Identify which cell holds the provided text, then report its (x, y) central coordinate. 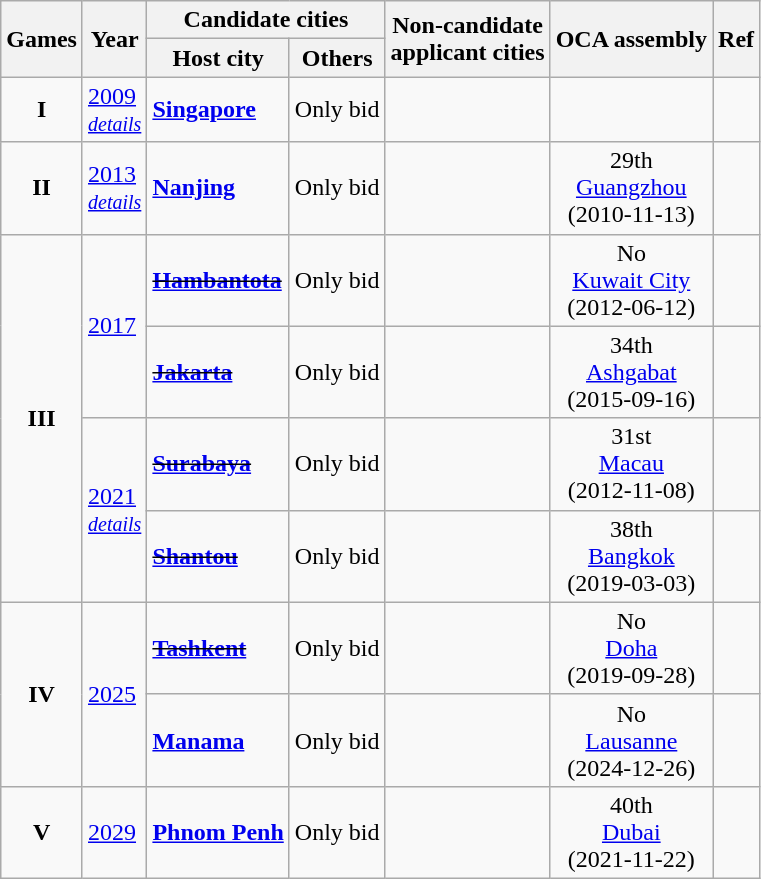
Shantou (218, 556)
Year (114, 39)
29th Guangzhou(2010-11-13) (631, 188)
Nanjing (218, 188)
31st Macau(2012-11-08) (631, 464)
2013details (114, 188)
I (42, 110)
2025 (114, 694)
No Kuwait City(2012-06-12) (631, 280)
40th Dubai(2021-11-22) (631, 832)
No Doha(2019-09-28) (631, 648)
2029 (114, 832)
IV (42, 694)
Non-candidateapplicant cities (468, 39)
34th Ashgabat(2015-09-16) (631, 372)
Ref (736, 39)
2009details (114, 110)
V (42, 832)
OCA assembly (631, 39)
Manama (218, 740)
Hambantota (218, 280)
Singapore (218, 110)
Jakarta (218, 372)
Tashkent (218, 648)
2021details (114, 510)
Phnom Penh (218, 832)
No Lausanne(2024-12-26) (631, 740)
II (42, 188)
Games (42, 39)
III (42, 418)
2017 (114, 326)
38th Bangkok(2019-03-03) (631, 556)
Surabaya (218, 464)
Others (337, 58)
Host city (218, 58)
Candidate cities (266, 20)
